Provide the (X, Y) coordinate of the cell's center where the given text is located.  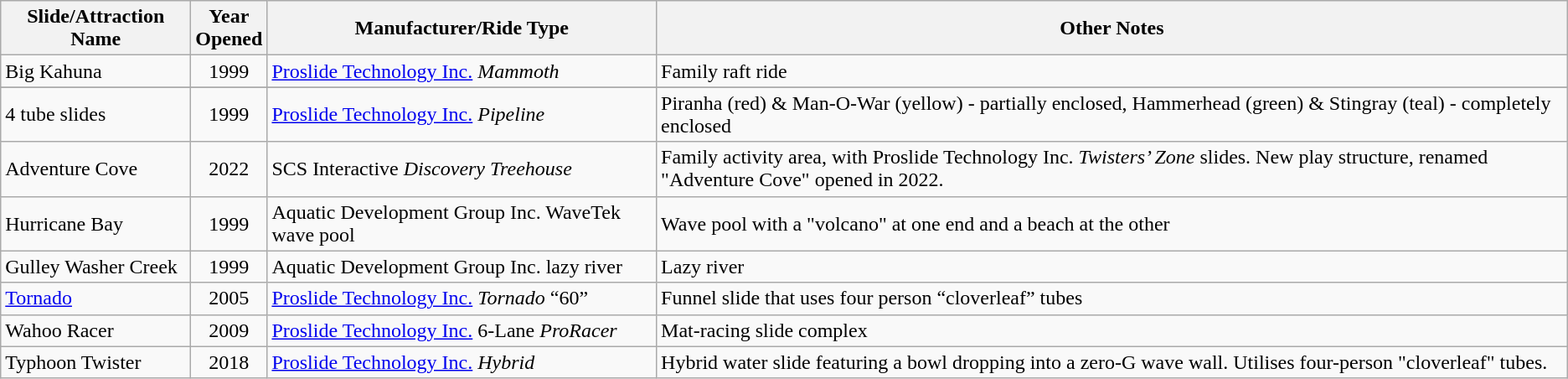
2022 (230, 169)
2018 (230, 362)
Wave pool with a "volcano" at one end and a beach at the other (1112, 223)
4 tube slides (95, 114)
Proslide Technology Inc. Tornado “60” (462, 299)
Wahoo Racer (95, 330)
Family raft ride (1112, 71)
Piranha (red) & Man-O-War (yellow) - partially enclosed, Hammerhead (green) & Stingray (teal) - completely enclosed (1112, 114)
Proslide Technology Inc. Pipeline (462, 114)
Hurricane Bay (95, 223)
Proslide Technology Inc. Hybrid (462, 362)
Gulley Washer Creek (95, 267)
Slide/Attraction Name (95, 29)
SCS Interactive Discovery Treehouse (462, 169)
Family activity area, with Proslide Technology Inc. Twisters’ Zone slides. New play structure, renamed "Adventure Cove" opened in 2022. (1112, 169)
Manufacturer/Ride Type (462, 29)
Tornado (95, 299)
Lazy river (1112, 267)
Other Notes (1112, 29)
Funnel slide that uses four person “cloverleaf” tubes (1112, 299)
Aquatic Development Group Inc. lazy river (462, 267)
Adventure Cove (95, 169)
2005 (230, 299)
Proslide Technology Inc. Mammoth (462, 71)
Mat-racing slide complex (1112, 330)
Hybrid water slide featuring a bowl dropping into a zero-G wave wall. Utilises four-person "cloverleaf" tubes. (1112, 362)
Proslide Technology Inc. 6-Lane ProRacer (462, 330)
Big Kahuna (95, 71)
Year Opened (230, 29)
2009 (230, 330)
Typhoon Twister (95, 362)
Aquatic Development Group Inc. WaveTek wave pool (462, 223)
